Output the [x, y] coordinate of the center of the cell containing the given text.  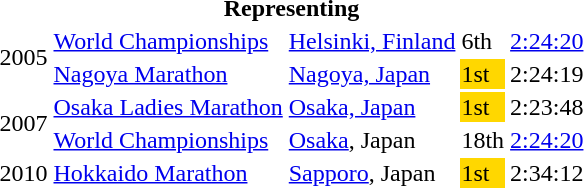
6th [483, 41]
Nagoya Marathon [168, 74]
Nagoya, Japan [372, 74]
Hokkaido Marathon [168, 173]
Sapporo, Japan [372, 173]
Osaka Ladies Marathon [168, 107]
18th [483, 140]
Helsinki, Finland [372, 41]
